Return the (x, y) coordinate for the center point of the cell that contains the specified text.  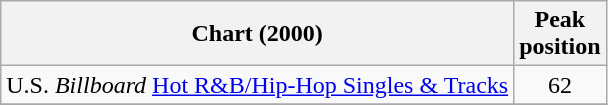
Chart (2000) (258, 34)
Peakposition (560, 34)
U.S. Billboard Hot R&B/Hip-Hop Singles & Tracks (258, 85)
62 (560, 85)
